Pinpoint the cell where the given text exists, returning its (X, Y) midpoint coordinate. 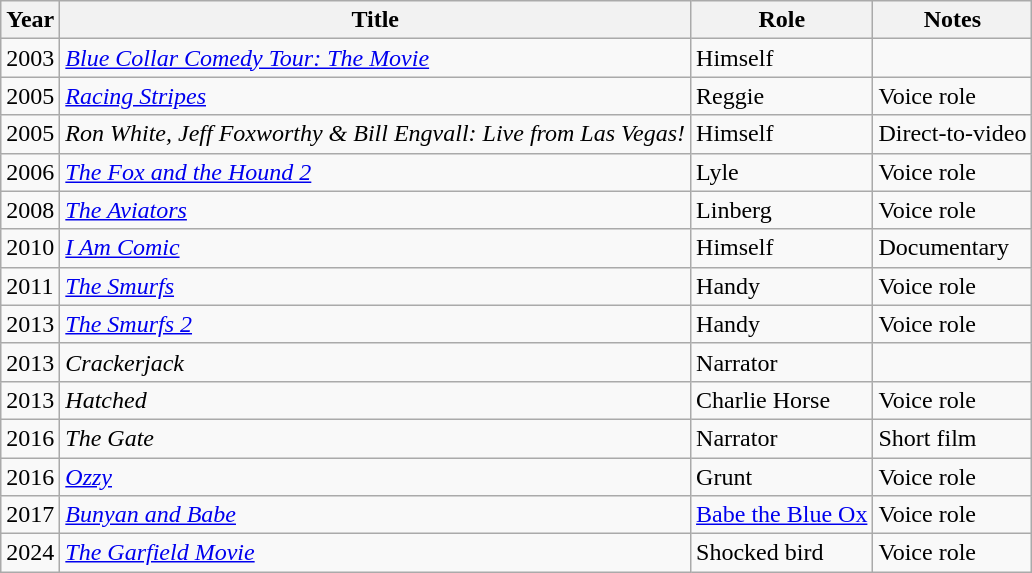
2006 (30, 172)
2003 (30, 58)
Notes (952, 20)
2024 (30, 553)
Documentary (952, 248)
2011 (30, 286)
The Gate (376, 438)
Linberg (782, 210)
The Fox and the Hound 2 (376, 172)
Direct-to-video (952, 134)
Racing Stripes (376, 96)
Role (782, 20)
Hatched (376, 400)
Grunt (782, 477)
The Garfield Movie (376, 553)
2017 (30, 515)
Lyle (782, 172)
The Smurfs 2 (376, 324)
Shocked bird (782, 553)
Charlie Horse (782, 400)
Babe the Blue Ox (782, 515)
Crackerjack (376, 362)
Ron White, Jeff Foxworthy & Bill Engvall: Live from Las Vegas! (376, 134)
Ozzy (376, 477)
Title (376, 20)
The Smurfs (376, 286)
Reggie (782, 96)
2010 (30, 248)
Bunyan and Babe (376, 515)
2008 (30, 210)
The Aviators (376, 210)
Blue Collar Comedy Tour: The Movie (376, 58)
I Am Comic (376, 248)
Short film (952, 438)
Year (30, 20)
